Return the (x, y) coordinate for the center point of the cell that contains the specified text.  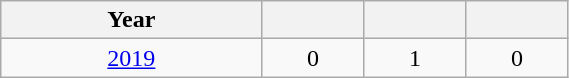
Year (132, 20)
1 (415, 58)
2019 (132, 58)
